Identify which cell holds the provided text, then report its (x, y) central coordinate. 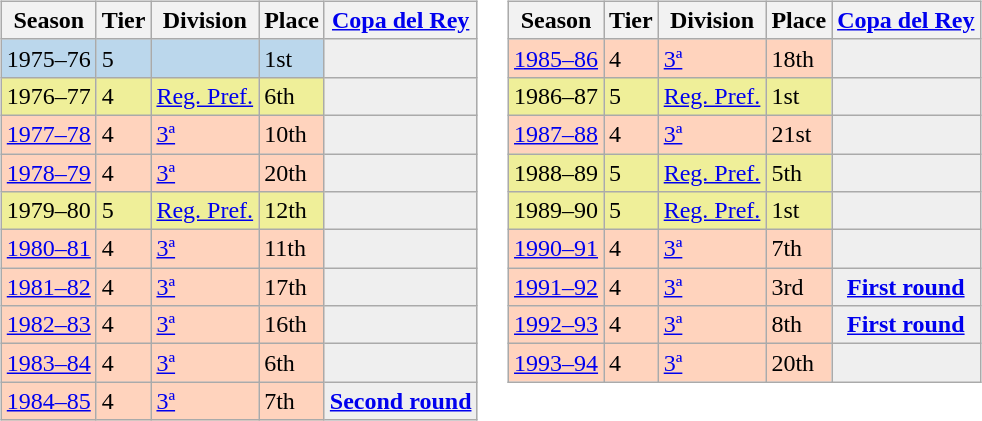
10th (292, 134)
17th (292, 287)
8th (799, 325)
1983–84 (48, 363)
21st (799, 134)
Second round (400, 401)
1991–92 (556, 287)
1978–79 (48, 173)
11th (292, 249)
1975–76 (48, 58)
1990–91 (556, 249)
1982–83 (48, 325)
12th (292, 211)
1977–78 (48, 134)
1979–80 (48, 211)
1992–93 (556, 325)
1980–81 (48, 249)
1985–86 (556, 58)
16th (292, 325)
1987–88 (556, 134)
1993–94 (556, 363)
1986–87 (556, 96)
1976–77 (48, 96)
3rd (799, 287)
1989–90 (556, 211)
1988–89 (556, 173)
5th (799, 173)
1981–82 (48, 287)
1984–85 (48, 401)
18th (799, 58)
